Provide the [x, y] coordinate of the cell's center where the given text is located.  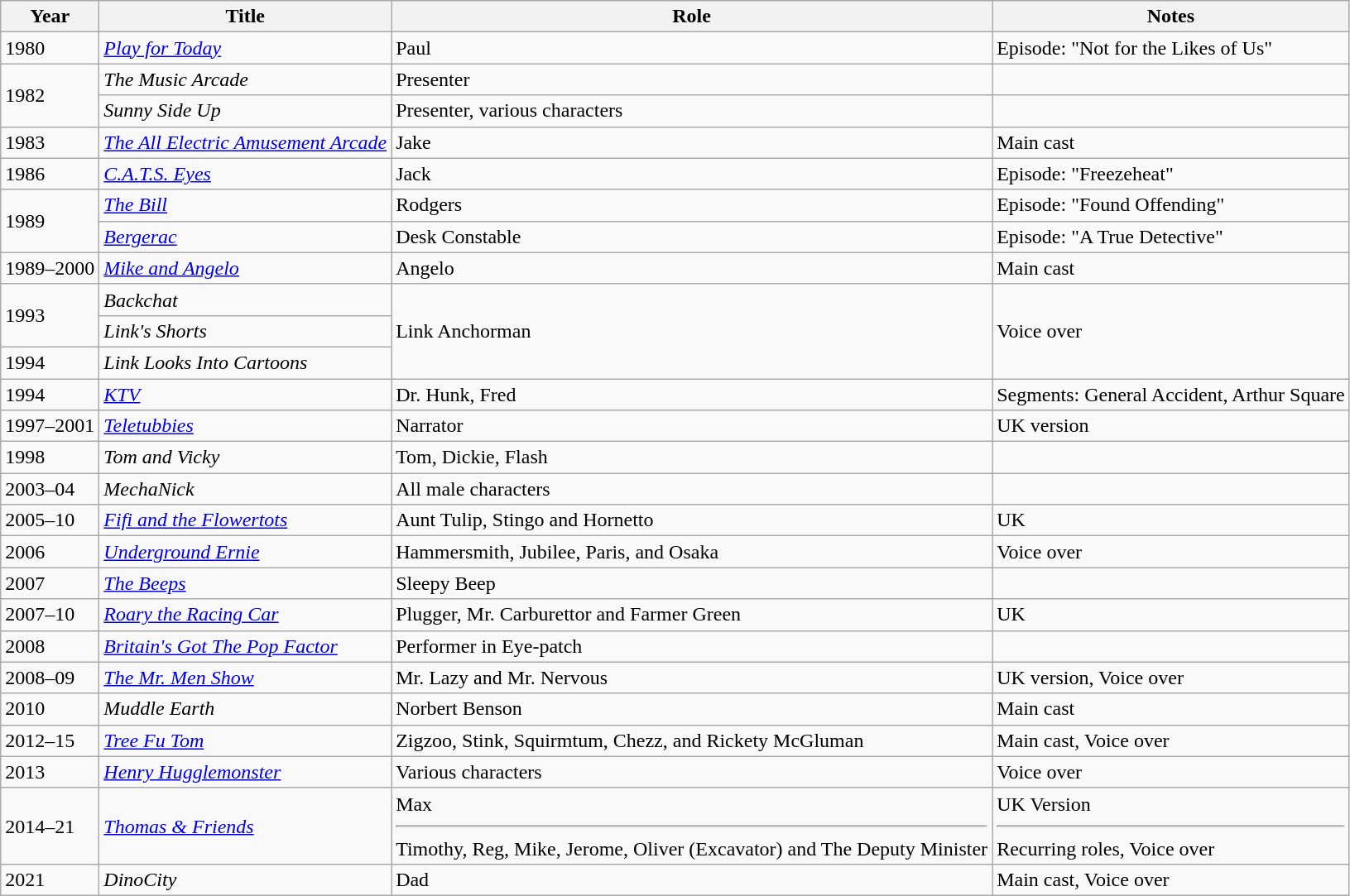
UK version, Voice over [1171, 678]
2014–21 [50, 826]
Tree Fu Tom [245, 740]
1989–2000 [50, 268]
2006 [50, 552]
2005–10 [50, 520]
Bergerac [245, 237]
C.A.T.S. Eyes [245, 174]
2003–04 [50, 489]
Title [245, 17]
2008 [50, 646]
1993 [50, 315]
Rodgers [692, 205]
UK Version Recurring roles, Voice over [1171, 826]
Jack [692, 174]
Link's Shorts [245, 331]
Aunt Tulip, Stingo and Hornetto [692, 520]
Zigzoo, Stink, Squirmtum, Chezz, and Rickety McGluman [692, 740]
The Mr. Men Show [245, 678]
Fifi and the Flowertots [245, 520]
KTV [245, 395]
Teletubbies [245, 426]
1983 [50, 142]
Sleepy Beep [692, 583]
Plugger, Mr. Carburettor and Farmer Green [692, 615]
Narrator [692, 426]
Episode: "Found Offending" [1171, 205]
Notes [1171, 17]
2012–15 [50, 740]
2010 [50, 709]
The Music Arcade [245, 79]
1989 [50, 221]
Performer in Eye-patch [692, 646]
Various characters [692, 772]
Muddle Earth [245, 709]
DinoCity [245, 879]
Dr. Hunk, Fred [692, 395]
The Beeps [245, 583]
The Bill [245, 205]
Hammersmith, Jubilee, Paris, and Osaka [692, 552]
Tom and Vicky [245, 458]
Episode: "Not for the Likes of Us" [1171, 48]
1998 [50, 458]
Year [50, 17]
Thomas & Friends [245, 826]
Norbert Benson [692, 709]
1986 [50, 174]
2013 [50, 772]
All male characters [692, 489]
Play for Today [245, 48]
Segments: General Accident, Arthur Square [1171, 395]
Tom, Dickie, Flash [692, 458]
Presenter [692, 79]
1980 [50, 48]
2008–09 [50, 678]
Henry Hugglemonster [245, 772]
Presenter, various characters [692, 111]
2021 [50, 879]
Mr. Lazy and Mr. Nervous [692, 678]
The All Electric Amusement Arcade [245, 142]
Paul [692, 48]
Jake [692, 142]
1997–2001 [50, 426]
Max Timothy, Reg, Mike, Jerome, Oliver (Excavator) and The Deputy Minister [692, 826]
Desk Constable [692, 237]
Episode: "Freezeheat" [1171, 174]
Episode: "A True Detective" [1171, 237]
Roary the Racing Car [245, 615]
Link Anchorman [692, 331]
Angelo [692, 268]
1982 [50, 95]
Sunny Side Up [245, 111]
Underground Ernie [245, 552]
2007–10 [50, 615]
Dad [692, 879]
MechaNick [245, 489]
Mike and Angelo [245, 268]
Britain's Got The Pop Factor [245, 646]
2007 [50, 583]
UK version [1171, 426]
Link Looks Into Cartoons [245, 362]
Role [692, 17]
Backchat [245, 299]
